Scan for the cell matching the given text and deliver its [x, y] coordinate at center. 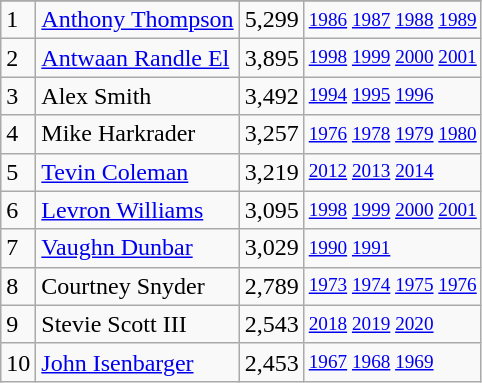
3,257 [272, 134]
2,543 [272, 324]
2018 2019 2020 [392, 324]
1 [18, 20]
1990 1991 [392, 248]
10 [18, 362]
Anthony Thompson [138, 20]
4 [18, 134]
1967 1968 1969 [392, 362]
John Isenbarger [138, 362]
2012 2013 2014 [392, 172]
2,789 [272, 286]
9 [18, 324]
1976 1978 1979 1980 [392, 134]
3,095 [272, 210]
Alex Smith [138, 96]
3,492 [272, 96]
6 [18, 210]
1973 1974 1975 1976 [392, 286]
1994 1995 1996 [392, 96]
5,299 [272, 20]
8 [18, 286]
Mike Harkrader [138, 134]
5 [18, 172]
3 [18, 96]
2 [18, 58]
3,895 [272, 58]
7 [18, 248]
3,029 [272, 248]
Vaughn Dunbar [138, 248]
Courtney Snyder [138, 286]
3,219 [272, 172]
2,453 [272, 362]
Stevie Scott III [138, 324]
1986 1987 1988 1989 [392, 20]
Tevin Coleman [138, 172]
Levron Williams [138, 210]
Antwaan Randle El [138, 58]
